Locate the cell with the specified text and output its (X, Y) center coordinate. 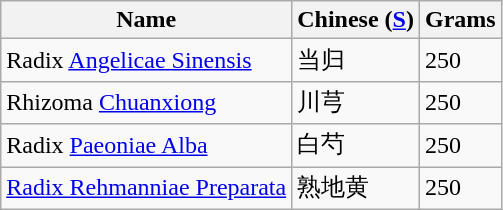
Chinese (S) (356, 20)
Radix Paeoniae Alba (146, 146)
川芎 (356, 102)
Radix Rehmanniae Preparata (146, 188)
Name (146, 20)
Grams (460, 20)
Radix Angelicae Sinensis (146, 60)
熟地黄 (356, 188)
白芍 (356, 146)
当归 (356, 60)
Rhizoma Chuanxiong (146, 102)
